Identify which cell holds the provided text, then report its (x, y) central coordinate. 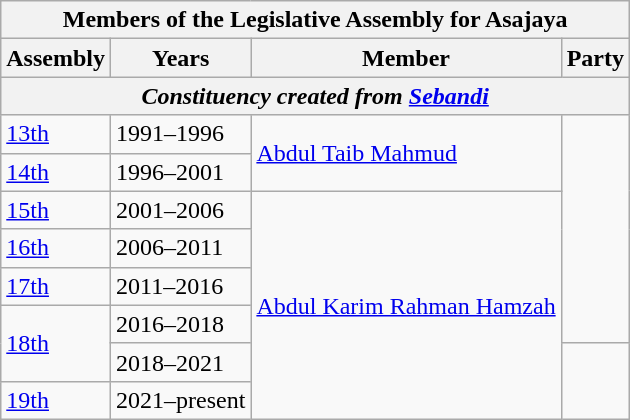
2001–2006 (180, 210)
16th (56, 248)
2011–2016 (180, 286)
Years (180, 58)
Party (595, 58)
1996–2001 (180, 172)
2018–2021 (180, 362)
13th (56, 134)
Assembly (56, 58)
Constituency created from Sebandi (316, 96)
15th (56, 210)
Members of the Legislative Assembly for Asajaya (316, 20)
Abdul Karim Rahman Hamzah (406, 305)
19th (56, 400)
1991–1996 (180, 134)
17th (56, 286)
14th (56, 172)
2016–2018 (180, 324)
Abdul Taib Mahmud (406, 153)
2021–present (180, 400)
Member (406, 58)
2006–2011 (180, 248)
18th (56, 343)
